Determine the (X, Y) coordinate at the center of the cell enclosing the given text.  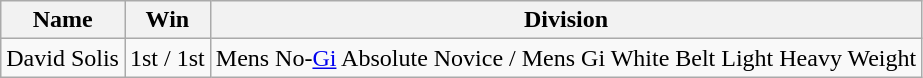
Name (63, 20)
Division (566, 20)
Mens No-Gi Absolute Novice / Mens Gi White Belt Light Heavy Weight (566, 58)
1st / 1st (167, 58)
David Solis (63, 58)
Win (167, 20)
